Scan for the cell matching the given text and deliver its (X, Y) coordinate at center. 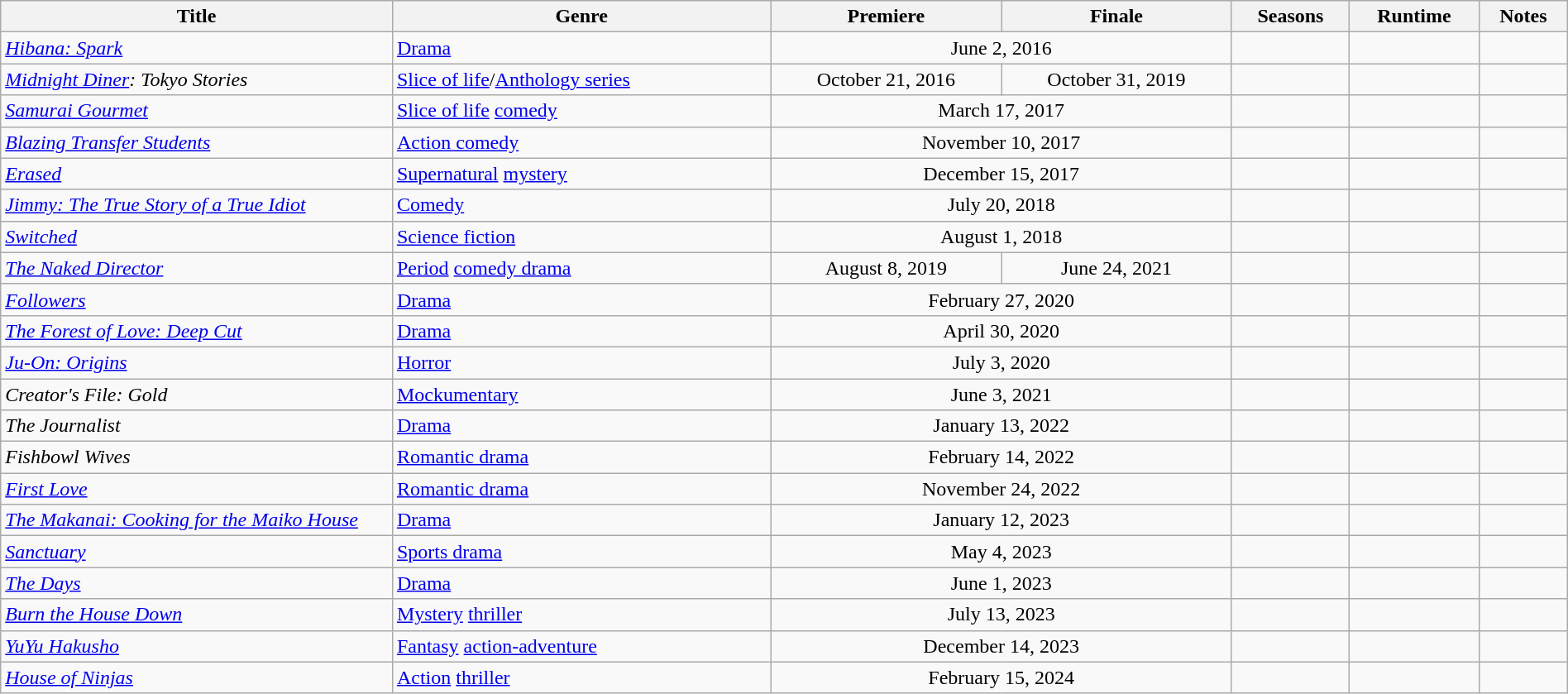
Mystery thriller (581, 615)
January 13, 2022 (1001, 426)
Title (197, 17)
Erased (197, 174)
January 12, 2023 (1001, 520)
August 1, 2018 (1001, 237)
Supernatural mystery (581, 174)
The Makanai: Cooking for the Maiko House (197, 520)
Mockumentary (581, 395)
Jimmy: The True Story of a True Idiot (197, 205)
The Journalist (197, 426)
Slice of life comedy (581, 111)
Comedy (581, 205)
Fishbowl Wives (197, 457)
Action comedy (581, 142)
Burn the House Down (197, 615)
February 27, 2020 (1001, 299)
October 21, 2016 (887, 79)
November 24, 2022 (1001, 489)
June 3, 2021 (1001, 395)
Sanctuary (197, 552)
House of Ninjas (197, 677)
Sports drama (581, 552)
July 13, 2023 (1001, 615)
Genre (581, 17)
Seasons (1290, 17)
The Days (197, 583)
Premiere (887, 17)
February 15, 2024 (1001, 677)
Switched (197, 237)
May 4, 2023 (1001, 552)
October 31, 2019 (1116, 79)
Fantasy action-adventure (581, 646)
June 1, 2023 (1001, 583)
June 2, 2016 (1001, 48)
Slice of life/Anthology series (581, 79)
July 20, 2018 (1001, 205)
Period comedy drama (581, 268)
June 24, 2021 (1116, 268)
Notes (1523, 17)
November 10, 2017 (1001, 142)
Hibana: Spark (197, 48)
YuYu Hakusho (197, 646)
Finale (1116, 17)
August 8, 2019 (887, 268)
Creator's File: Gold (197, 395)
April 30, 2020 (1001, 331)
Ju-On: Origins (197, 362)
Science fiction (581, 237)
Followers (197, 299)
Horror (581, 362)
March 17, 2017 (1001, 111)
The Forest of Love: Deep Cut (197, 331)
Runtime (1414, 17)
Action thriller (581, 677)
July 3, 2020 (1001, 362)
Samurai Gourmet (197, 111)
December 15, 2017 (1001, 174)
First Love (197, 489)
Blazing Transfer Students (197, 142)
December 14, 2023 (1001, 646)
Midnight Diner: Tokyo Stories (197, 79)
February 14, 2022 (1001, 457)
The Naked Director (197, 268)
